Return (x, y) of the center of cell containing provided text 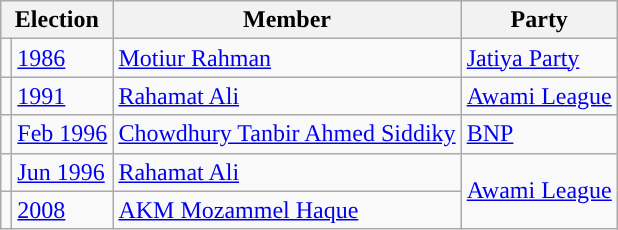
BNP (539, 134)
Chowdhury Tanbir Ahmed Siddiky (287, 134)
Election (57, 20)
AKM Mozammel Haque (287, 210)
1991 (62, 96)
2008 (62, 210)
Jun 1996 (62, 172)
Motiur Rahman (287, 58)
Member (287, 20)
Jatiya Party (539, 58)
1986 (62, 58)
Feb 1996 (62, 134)
Party (539, 20)
